From the cell containing the given text, extract its center point as (x, y) coordinate. 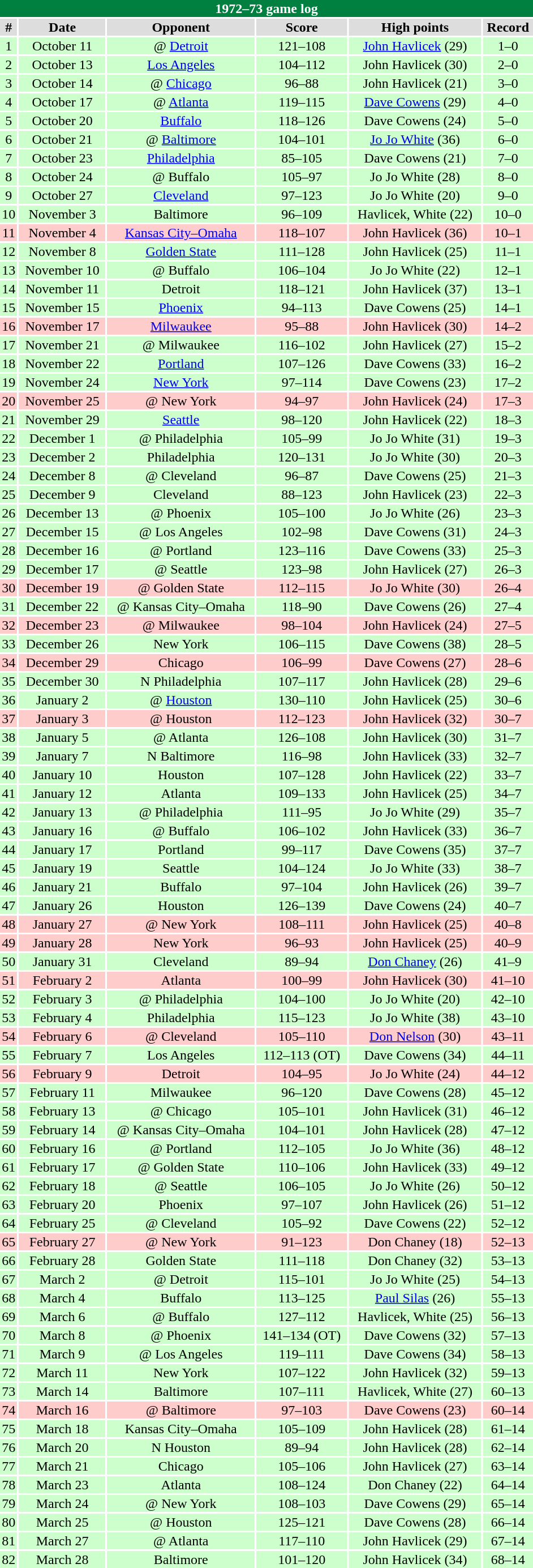
6–0 (508, 139)
108–103 (302, 1503)
November 22 (62, 364)
106–102 (302, 831)
33 (9, 644)
25 (9, 494)
96–88 (302, 83)
January 16 (62, 831)
December 8 (62, 476)
51–12 (508, 1204)
81 (9, 1541)
60–14 (508, 1410)
105–101 (302, 1111)
101–120 (302, 1560)
3 (9, 83)
105–106 (302, 1466)
Jo Jo White (29) (415, 812)
69 (9, 1317)
28 (9, 550)
Jo Jo White (22) (415, 270)
9–0 (508, 195)
40–7 (508, 905)
52–13 (508, 1242)
104–100 (302, 999)
Opponent (181, 27)
119–115 (302, 102)
N Baltimore (181, 756)
116–98 (302, 756)
141–134 (OT) (302, 1335)
43 (9, 831)
36–7 (508, 831)
12 (9, 251)
31–7 (508, 737)
December 15 (62, 532)
54–13 (508, 1279)
73 (9, 1391)
Jo Jo White (24) (415, 1074)
49–12 (508, 1167)
February 25 (62, 1223)
65 (9, 1242)
February 6 (62, 1036)
4–0 (508, 102)
40 (9, 775)
Don Chaney (22) (415, 1485)
48–12 (508, 1148)
2 (9, 65)
December 29 (62, 663)
John Havlicek (36) (415, 233)
February 9 (62, 1074)
20–3 (508, 457)
38–7 (508, 868)
March 16 (62, 1410)
108–124 (302, 1485)
March 9 (62, 1354)
50–12 (508, 1186)
19 (9, 382)
November 15 (62, 307)
56 (9, 1074)
28–6 (508, 663)
68 (9, 1298)
46 (9, 887)
104–95 (302, 1074)
High points (415, 27)
104–112 (302, 65)
February 18 (62, 1186)
54 (9, 1036)
Jo Jo White (31) (415, 438)
61 (9, 1167)
77 (9, 1466)
3–0 (508, 83)
March 18 (62, 1429)
October 23 (62, 158)
125–121 (302, 1522)
111–128 (302, 251)
41–9 (508, 962)
February 16 (62, 1148)
October 27 (62, 195)
February 2 (62, 980)
22–3 (508, 494)
29–6 (508, 681)
October 11 (62, 46)
Jo Jo White (28) (415, 177)
96–109 (302, 214)
November 24 (62, 382)
Dave Cowens (22) (415, 1223)
24 (9, 476)
Paul Silas (26) (415, 1298)
11 (9, 233)
85–105 (302, 158)
98–104 (302, 625)
50 (9, 962)
44 (9, 849)
97–114 (302, 382)
Havlicek, White (22) (415, 214)
January 2 (62, 700)
13–1 (508, 289)
32–7 (508, 756)
8 (9, 177)
105–100 (302, 513)
111–95 (302, 812)
107–122 (302, 1373)
John Havlicek (34) (415, 1560)
March 4 (62, 1298)
29 (9, 569)
104–124 (302, 868)
January 13 (62, 812)
28–5 (508, 644)
33–7 (508, 775)
November 21 (62, 345)
7–0 (508, 158)
105–110 (302, 1036)
16–2 (508, 364)
John Havlicek (31) (415, 1111)
91–123 (302, 1242)
123–116 (302, 550)
55–13 (508, 1298)
66–14 (508, 1522)
34 (9, 663)
November 10 (62, 270)
John Havlicek (37) (415, 289)
106–105 (302, 1186)
8–0 (508, 177)
5–0 (508, 121)
January 12 (62, 793)
Dave Cowens (32) (415, 1335)
97–107 (302, 1204)
70 (9, 1335)
November 3 (62, 214)
118–90 (302, 606)
51 (9, 980)
March 6 (62, 1317)
January 28 (62, 943)
39–7 (508, 887)
78 (9, 1485)
January 19 (62, 868)
February 11 (62, 1092)
102–98 (302, 532)
26–4 (508, 588)
November 29 (62, 420)
63 (9, 1204)
February 20 (62, 1204)
December 1 (62, 438)
Date (62, 27)
118–107 (302, 233)
Don Chaney (18) (415, 1242)
63–14 (508, 1466)
March 20 (62, 1447)
Dave Cowens (21) (415, 158)
47–12 (508, 1130)
120–131 (302, 457)
49 (9, 943)
John Havlicek (21) (415, 83)
97–123 (302, 195)
62 (9, 1186)
94–113 (302, 307)
Dave Cowens (27) (415, 663)
21 (9, 420)
January 26 (62, 905)
106–115 (302, 644)
45–12 (508, 1092)
118–121 (302, 289)
52–12 (508, 1223)
February 28 (62, 1261)
99–117 (302, 849)
October 24 (62, 177)
October 20 (62, 121)
112–113 (OT) (302, 1055)
75 (9, 1429)
27 (9, 532)
35 (9, 681)
36 (9, 700)
24–3 (508, 532)
N Philadelphia (181, 681)
118–126 (302, 121)
105–97 (302, 177)
March 21 (62, 1466)
January 17 (62, 849)
15 (9, 307)
February 3 (62, 999)
February 27 (62, 1242)
# (9, 27)
November 4 (62, 233)
Dave Cowens (31) (415, 532)
10 (9, 214)
February 13 (62, 1111)
December 17 (62, 569)
44–12 (508, 1074)
60–13 (508, 1391)
January 10 (62, 775)
82 (9, 1560)
43–11 (508, 1036)
Havlicek, White (25) (415, 1317)
December 13 (62, 513)
42 (9, 812)
February 4 (62, 1018)
17 (9, 345)
71 (9, 1354)
105–109 (302, 1429)
100–99 (302, 980)
March 28 (62, 1560)
126–139 (302, 905)
112–105 (302, 1148)
96–120 (302, 1092)
67 (9, 1279)
31 (9, 606)
72 (9, 1373)
February 7 (62, 1055)
59 (9, 1130)
58–13 (508, 1354)
64–14 (508, 1485)
41 (9, 793)
111–118 (302, 1261)
Score (302, 27)
44–11 (508, 1055)
106–99 (302, 663)
March 25 (62, 1522)
March 11 (62, 1373)
47 (9, 905)
15–2 (508, 345)
121–108 (302, 46)
December 26 (62, 644)
68–14 (508, 1560)
14–2 (508, 326)
96–87 (302, 476)
Jo Jo White (33) (415, 868)
127–112 (302, 1317)
November 8 (62, 251)
42–10 (508, 999)
11–1 (508, 251)
40–9 (508, 943)
76 (9, 1447)
25–3 (508, 550)
Don Nelson (30) (415, 1036)
57 (9, 1092)
105–92 (302, 1223)
22 (9, 438)
107–111 (302, 1391)
4 (9, 102)
5 (9, 121)
113–125 (302, 1298)
October 21 (62, 139)
57–13 (508, 1335)
97–103 (302, 1410)
March 24 (62, 1503)
March 2 (62, 1279)
16 (9, 326)
Jo Jo White (38) (415, 1018)
26 (9, 513)
115–101 (302, 1279)
January 27 (62, 924)
January 31 (62, 962)
December 19 (62, 588)
58 (9, 1111)
N Houston (181, 1447)
13 (9, 270)
Havlicek, White (27) (415, 1391)
6 (9, 139)
October 13 (62, 65)
23 (9, 457)
34–7 (508, 793)
November 25 (62, 401)
66 (9, 1261)
106–104 (302, 270)
55 (9, 1055)
Dave Cowens (35) (415, 849)
14–1 (508, 307)
62–14 (508, 1447)
107–128 (302, 775)
November 17 (62, 326)
59–13 (508, 1373)
45 (9, 868)
November 11 (62, 289)
March 23 (62, 1485)
116–102 (302, 345)
107–117 (302, 681)
7 (9, 158)
February 17 (62, 1167)
Dave Cowens (26) (415, 606)
53 (9, 1018)
December 2 (62, 457)
27–5 (508, 625)
60 (9, 1148)
130–110 (302, 700)
January 5 (62, 737)
January 3 (62, 719)
9 (9, 195)
1972–73 game log (266, 8)
96–93 (302, 943)
20 (9, 401)
40–8 (508, 924)
Record (508, 27)
52 (9, 999)
56–13 (508, 1317)
112–123 (302, 719)
12–1 (508, 270)
December 9 (62, 494)
74 (9, 1410)
October 14 (62, 83)
March 27 (62, 1541)
123–98 (302, 569)
10–1 (508, 233)
64 (9, 1223)
December 23 (62, 625)
March 14 (62, 1391)
Don Chaney (32) (415, 1261)
79 (9, 1503)
1 (9, 46)
Don Chaney (26) (415, 962)
88–123 (302, 494)
98–120 (302, 420)
January 21 (62, 887)
67–14 (508, 1541)
18–3 (508, 420)
14 (9, 289)
30 (9, 588)
December 22 (62, 606)
97–104 (302, 887)
10–0 (508, 214)
46–12 (508, 1111)
117–110 (302, 1541)
108–111 (302, 924)
126–108 (302, 737)
December 30 (62, 681)
109–133 (302, 793)
61–14 (508, 1429)
21–3 (508, 476)
110–106 (302, 1167)
2–0 (508, 65)
41–10 (508, 980)
105–99 (302, 438)
18 (9, 364)
30–7 (508, 719)
December 16 (62, 550)
107–126 (302, 364)
94–97 (302, 401)
February 14 (62, 1130)
37 (9, 719)
17–2 (508, 382)
John Havlicek (23) (415, 494)
80 (9, 1522)
53–13 (508, 1261)
19–3 (508, 438)
January 7 (62, 756)
39 (9, 756)
95–88 (302, 326)
Dave Cowens (38) (415, 644)
32 (9, 625)
37–7 (508, 849)
27–4 (508, 606)
23–3 (508, 513)
112–115 (302, 588)
43–10 (508, 1018)
1–0 (508, 46)
38 (9, 737)
30–6 (508, 700)
26–3 (508, 569)
48 (9, 924)
119–111 (302, 1354)
17–3 (508, 401)
35–7 (508, 812)
65–14 (508, 1503)
October 17 (62, 102)
115–123 (302, 1018)
March 8 (62, 1335)
Jo Jo White (25) (415, 1279)
